Return the (X, Y) coordinate for the center point of the cell that contains the specified text.  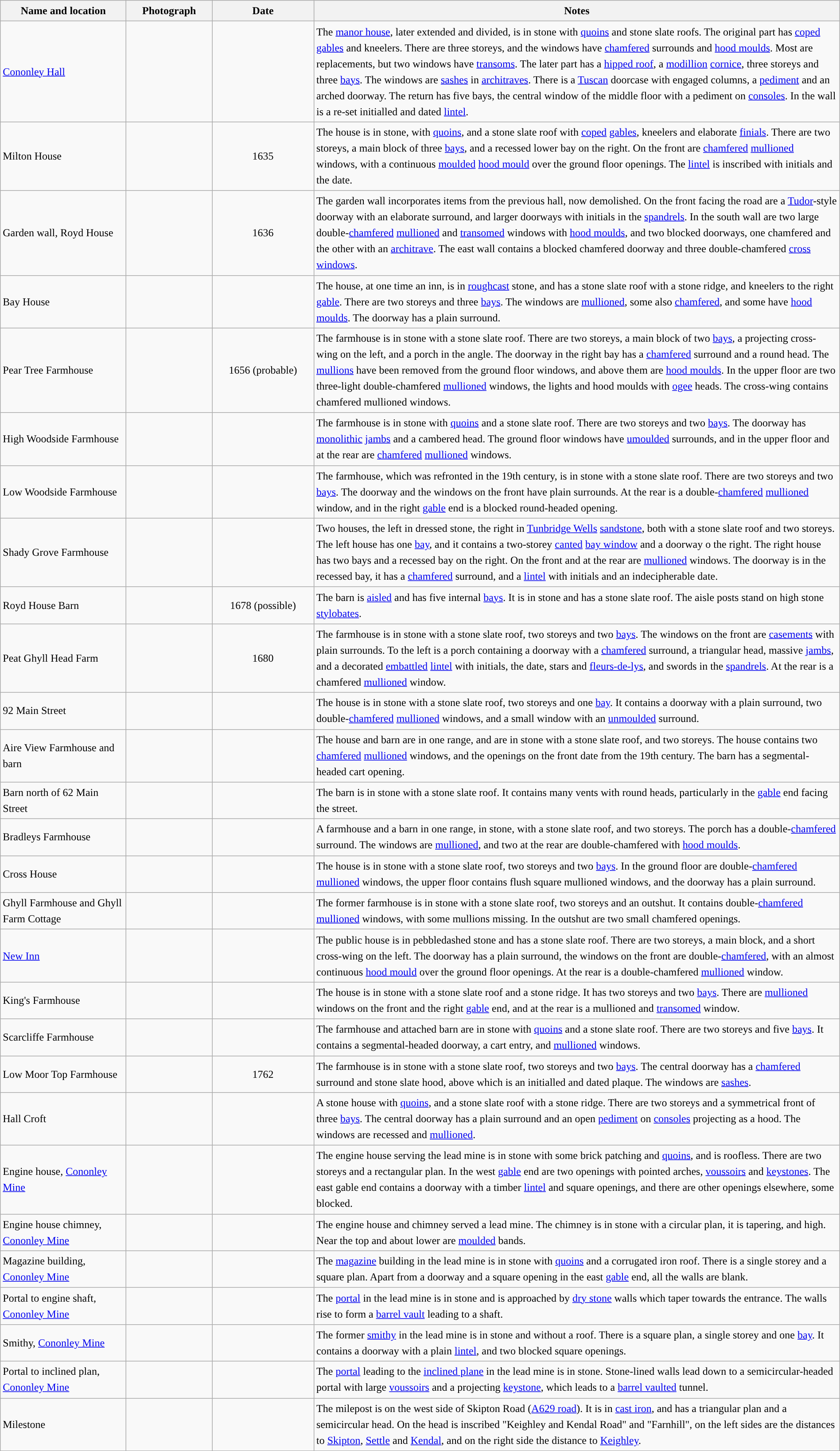
Photograph (169, 11)
New Inn (63, 956)
Low Woodside Farmhouse (63, 492)
Low Moor Top Farmhouse (63, 1074)
Bay House (63, 301)
The barn is in stone with a stone slate roof. It contains many vents with round heads, particularly in the gable end facing the street. (577, 800)
Name and location (63, 11)
Milestone (63, 1424)
Magazine building, Cononley Mine (63, 1269)
Hall Croft (63, 1119)
Ghyll Farmhouse and Ghyll Farm Cottage (63, 911)
1656 (probable) (263, 371)
1678 (possible) (263, 605)
Peat Ghyll Head Farm (63, 658)
Engine house, Cononley Mine (63, 1180)
Cross House (63, 874)
92 Main Street (63, 711)
Garden wall, Royd House (63, 233)
Date (263, 11)
Notes (577, 11)
High Woodside Farmhouse (63, 439)
1762 (263, 1074)
Bradleys Farmhouse (63, 838)
King's Farmhouse (63, 1001)
Aire View Farmhouse and barn (63, 756)
Barn north of 62 Main Street (63, 800)
Royd House Barn (63, 605)
Smithy, Cononley Mine (63, 1343)
1680 (263, 658)
1636 (263, 233)
Portal to engine shaft, Cononley Mine (63, 1306)
Milton House (63, 156)
Pear Tree Farmhouse (63, 371)
Scarcliffe Farmhouse (63, 1037)
Portal to inclined plan, Cononley Mine (63, 1379)
Engine house chimney, Cononley Mine (63, 1232)
1635 (263, 156)
Shady Grove Farmhouse (63, 552)
Cononley Hall (63, 72)
The barn is aisled and has five internal bays. It is in stone and has a stone slate roof. The aisle posts stand on high stone stylobates. (577, 605)
